Provide the (X, Y) coordinate of the cell's center where the given text is located.  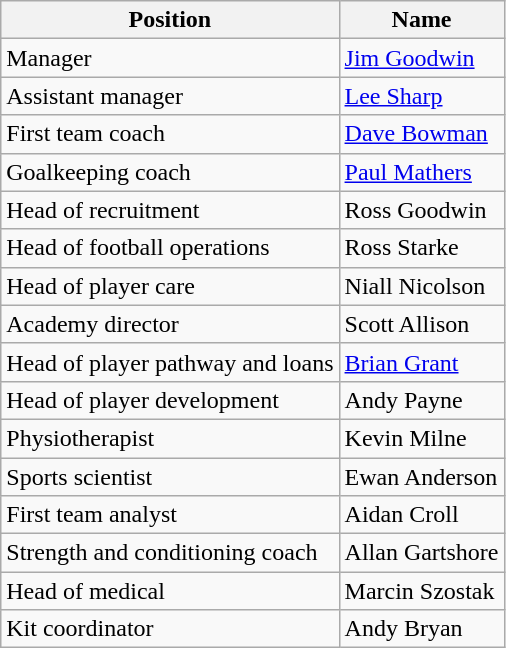
Jim Goodwin (422, 58)
Head of medical (170, 591)
Kevin Milne (422, 438)
Head of player development (170, 400)
Manager (170, 58)
Academy director (170, 324)
Paul Mathers (422, 172)
Andy Bryan (422, 629)
Andy Payne (422, 400)
Scott Allison (422, 324)
First team analyst (170, 515)
Head of player pathway and loans (170, 362)
Name (422, 20)
Head of player care (170, 286)
First team coach (170, 134)
Lee Sharp (422, 96)
Ross Goodwin (422, 210)
Strength and conditioning coach (170, 553)
Position (170, 20)
Head of football operations (170, 248)
Physiotherapist (170, 438)
Head of recruitment (170, 210)
Aidan Croll (422, 515)
Marcin Szostak (422, 591)
Dave Bowman (422, 134)
Goalkeeping coach (170, 172)
Niall Nicolson (422, 286)
Kit coordinator (170, 629)
Sports scientist (170, 477)
Ewan Anderson (422, 477)
Allan Gartshore (422, 553)
Ross Starke (422, 248)
Brian Grant (422, 362)
Assistant manager (170, 96)
